Determine the [x, y] coordinate at the center of the cell enclosing the given text.  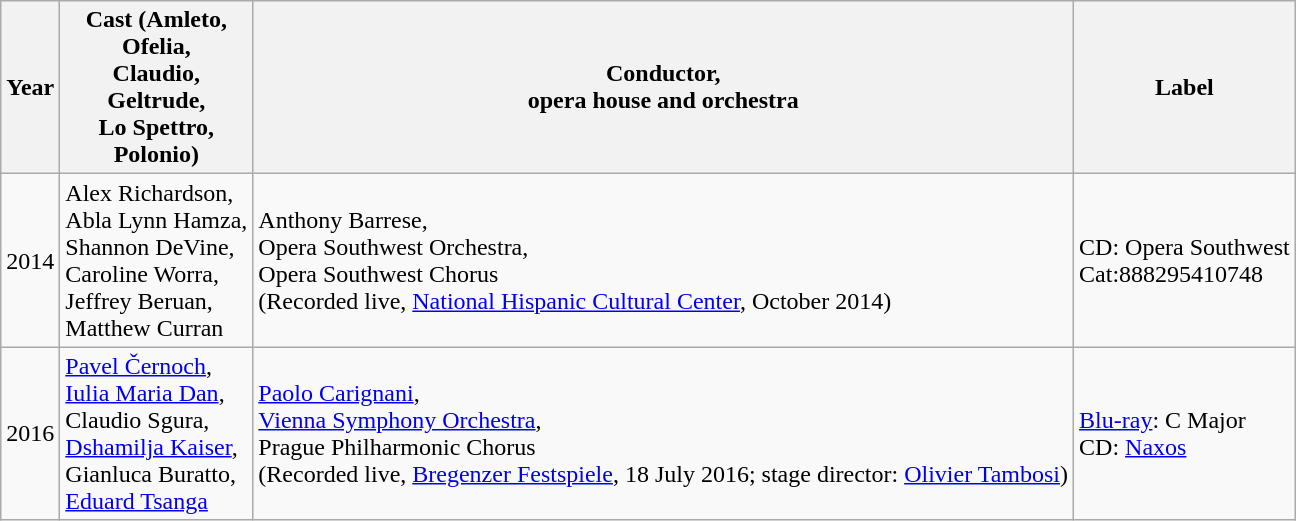
Cast (Amleto,Ofelia,Claudio,Geltrude,Lo Spettro,Polonio) [156, 88]
Alex Richardson,Abla Lynn Hamza,Shannon DeVine,Caroline Worra,Jeffrey Beruan,Matthew Curran [156, 260]
2016 [30, 434]
Year [30, 88]
2014 [30, 260]
Anthony Barrese,Opera Southwest Orchestra,Opera Southwest Chorus(Recorded live, National Hispanic Cultural Center, October 2014) [664, 260]
Blu-ray: C MajorCD: Naxos [1185, 434]
Conductor,opera house and orchestra [664, 88]
CD: Opera SouthwestCat:888295410748 [1185, 260]
Label [1185, 88]
Pavel Černoch,Iulia Maria Dan,Claudio Sgura,Dshamilja Kaiser,Gianluca Buratto,Eduard Tsanga [156, 434]
